Find where the given text appears and provide that cell's center as [x, y] coordinate. 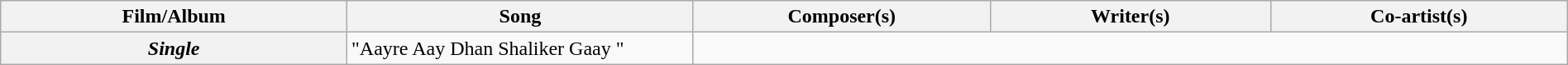
"Aayre Aay Dhan Shaliker Gaay " [521, 48]
Song [521, 17]
Writer(s) [1130, 17]
Film/Album [174, 17]
Composer(s) [842, 17]
Co-artist(s) [1419, 17]
Single [174, 48]
